Scan for the cell matching the given text and deliver its [x, y] coordinate at center. 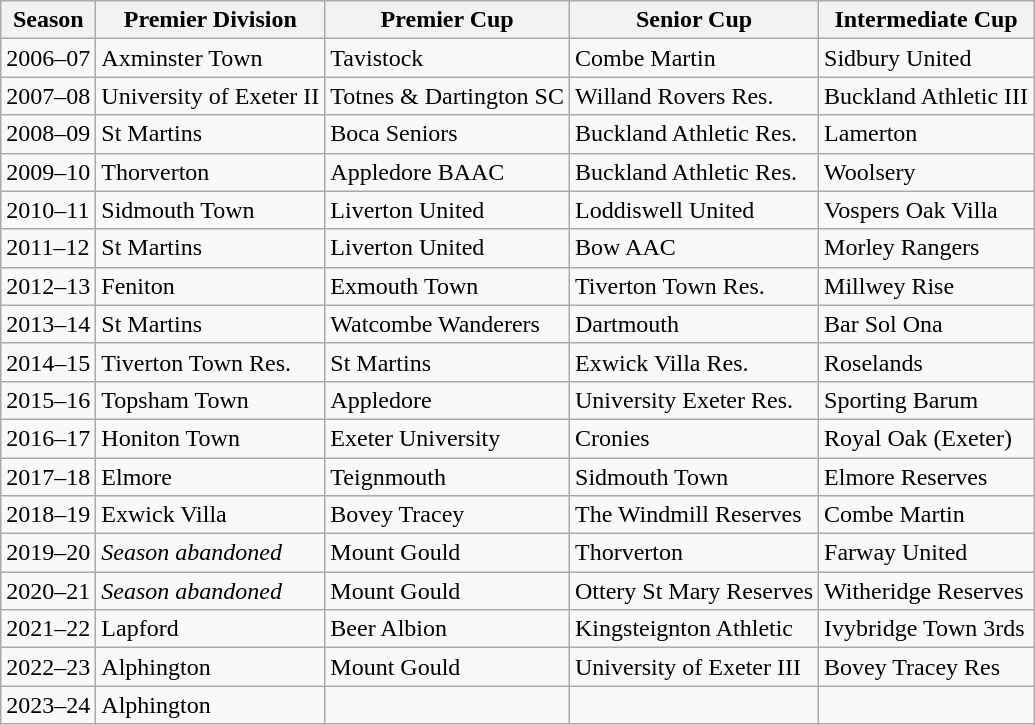
2022–23 [48, 667]
2011–12 [48, 248]
The Windmill Reserves [694, 515]
University of Exeter II [210, 96]
Elmore [210, 477]
University of Exeter III [694, 667]
Ivybridge Town 3rds [926, 629]
Lamerton [926, 134]
Beer Albion [448, 629]
Willand Rovers Res. [694, 96]
Intermediate Cup [926, 20]
Cronies [694, 438]
Watcombe Wanderers [448, 324]
2019–20 [48, 553]
Vospers Oak Villa [926, 210]
Royal Oak (Exeter) [926, 438]
Farway United [926, 553]
Tavistock [448, 58]
2013–14 [48, 324]
Exwick Villa Res. [694, 362]
Appledore BAAC [448, 172]
Witheridge Reserves [926, 591]
Premier Division [210, 20]
Senior Cup [694, 20]
2008–09 [48, 134]
Loddiswell United [694, 210]
2017–18 [48, 477]
Premier Cup [448, 20]
Bar Sol Ona [926, 324]
Sporting Barum [926, 400]
2023–24 [48, 705]
Honiton Town [210, 438]
Morley Rangers [926, 248]
Millwey Rise [926, 286]
Axminster Town [210, 58]
2016–17 [48, 438]
2009–10 [48, 172]
Bovey Tracey [448, 515]
Buckland Athletic III [926, 96]
Dartmouth [694, 324]
2014–15 [48, 362]
2021–22 [48, 629]
Bovey Tracey Res [926, 667]
2015–16 [48, 400]
Kingsteignton Athletic [694, 629]
Exwick Villa [210, 515]
Teignmouth [448, 477]
Boca Seniors [448, 134]
Roselands [926, 362]
2018–19 [48, 515]
Ottery St Mary Reserves [694, 591]
2007–08 [48, 96]
Season [48, 20]
2020–21 [48, 591]
Topsham Town [210, 400]
University Exeter Res. [694, 400]
2006–07 [48, 58]
Woolsery [926, 172]
Totnes & Dartington SC [448, 96]
2010–11 [48, 210]
Elmore Reserves [926, 477]
Feniton [210, 286]
Exmouth Town [448, 286]
2012–13 [48, 286]
Appledore [448, 400]
Bow AAC [694, 248]
Exeter University [448, 438]
Sidbury United [926, 58]
Lapford [210, 629]
